Determine the [X, Y] coordinate at the center of the cell enclosing the given text.  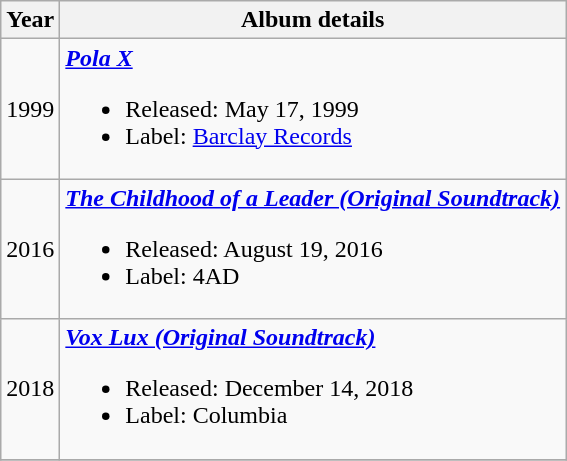
Year [30, 20]
2018 [30, 389]
The Childhood of a Leader (Original Soundtrack)Released: August 19, 2016Label: 4AD [313, 249]
Album details [313, 20]
Pola XReleased: May 17, 1999Label: Barclay Records [313, 109]
Vox Lux (Original Soundtrack)Released: December 14, 2018Label: Columbia [313, 389]
2016 [30, 249]
1999 [30, 109]
